Output the [X, Y] coordinate of the center of the cell containing the given text.  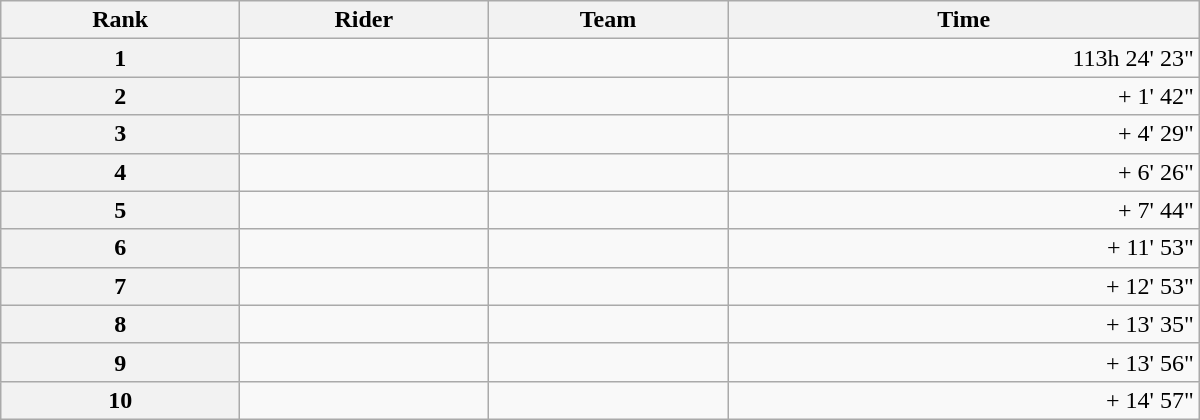
8 [120, 324]
+ 13' 56" [964, 362]
3 [120, 134]
+ 1' 42" [964, 96]
+ 7' 44" [964, 210]
5 [120, 210]
9 [120, 362]
113h 24' 23" [964, 58]
+ 14' 57" [964, 400]
Team [608, 20]
Time [964, 20]
+ 11' 53" [964, 248]
1 [120, 58]
10 [120, 400]
Rank [120, 20]
4 [120, 172]
+ 12' 53" [964, 286]
2 [120, 96]
Rider [364, 20]
7 [120, 286]
+ 13' 35" [964, 324]
6 [120, 248]
+ 6' 26" [964, 172]
+ 4' 29" [964, 134]
